Capture the cell that displays the provided text and extract its (x, y) central coordinate. 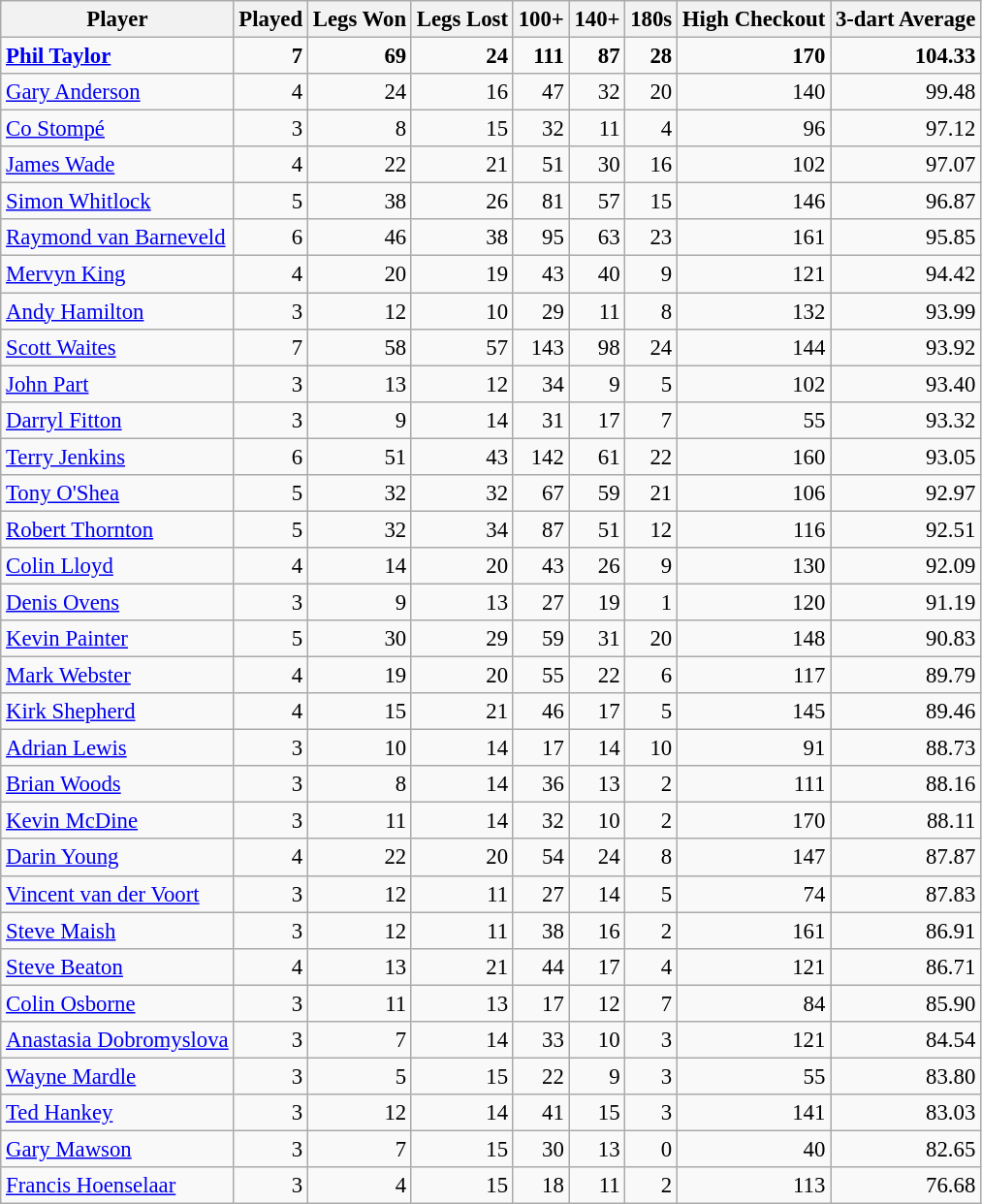
Vincent van der Voort (117, 894)
104.33 (905, 56)
148 (754, 639)
88.16 (905, 784)
143 (541, 347)
145 (754, 712)
88.11 (905, 821)
Tony O'Shea (117, 493)
87.83 (905, 894)
54 (541, 858)
Darin Young (117, 858)
93.92 (905, 347)
76.68 (905, 1186)
Scott Waites (117, 347)
84.54 (905, 1040)
Kevin Painter (117, 639)
95 (541, 238)
Mervyn King (117, 274)
117 (754, 676)
Adrian Lewis (117, 748)
147 (754, 858)
94.42 (905, 274)
Brian Woods (117, 784)
Darryl Fitton (117, 420)
69 (359, 56)
88.73 (905, 748)
Colin Osborne (117, 1003)
Phil Taylor (117, 56)
Colin Lloyd (117, 566)
33 (541, 1040)
141 (754, 1113)
Kirk Shepherd (117, 712)
Legs Won (359, 19)
Player (117, 19)
140+ (597, 19)
97.12 (905, 129)
85.90 (905, 1003)
142 (541, 457)
146 (754, 202)
John Part (117, 384)
Mark Webster (117, 676)
44 (541, 966)
82.65 (905, 1149)
58 (359, 347)
36 (541, 784)
Played (270, 19)
95.85 (905, 238)
High Checkout (754, 19)
92.09 (905, 566)
67 (541, 493)
0 (651, 1149)
91 (754, 748)
97.07 (905, 165)
113 (754, 1186)
Francis Hoenselaar (117, 1186)
99.48 (905, 92)
61 (597, 457)
132 (754, 311)
Kevin McDine (117, 821)
160 (754, 457)
23 (651, 238)
Anastasia Dobromyslova (117, 1040)
92.97 (905, 493)
Raymond van Barneveld (117, 238)
63 (597, 238)
Denis Ovens (117, 602)
1 (651, 602)
91.19 (905, 602)
98 (597, 347)
87.87 (905, 858)
Ted Hankey (117, 1113)
89.46 (905, 712)
90.83 (905, 639)
93.40 (905, 384)
180s (651, 19)
96.87 (905, 202)
James Wade (117, 165)
83.80 (905, 1076)
74 (754, 894)
47 (541, 92)
Legs Lost (461, 19)
100+ (541, 19)
130 (754, 566)
144 (754, 347)
96 (754, 129)
28 (651, 56)
120 (754, 602)
41 (541, 1113)
93.32 (905, 420)
Co Stompé (117, 129)
92.51 (905, 529)
86.91 (905, 931)
89.79 (905, 676)
83.03 (905, 1113)
Steve Beaton (117, 966)
106 (754, 493)
93.05 (905, 457)
116 (754, 529)
Terry Jenkins (117, 457)
Gary Anderson (117, 92)
3-dart Average (905, 19)
Wayne Mardle (117, 1076)
84 (754, 1003)
Steve Maish (117, 931)
140 (754, 92)
86.71 (905, 966)
93.99 (905, 311)
81 (541, 202)
Simon Whitlock (117, 202)
Andy Hamilton (117, 311)
18 (541, 1186)
Gary Mawson (117, 1149)
Robert Thornton (117, 529)
